Return the (X, Y) coordinate for the center point of the cell that contains the specified text.  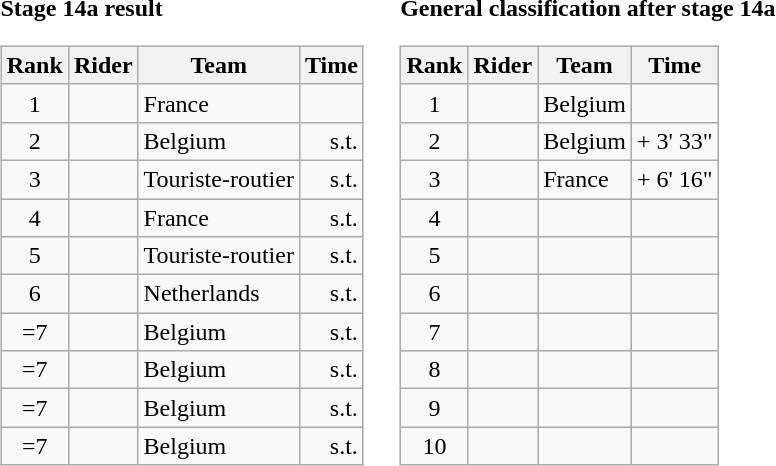
9 (434, 408)
7 (434, 332)
10 (434, 446)
Netherlands (218, 294)
8 (434, 370)
+ 3' 33" (674, 141)
+ 6' 16" (674, 179)
